Pinpoint the cell where the given text exists, returning its [x, y] midpoint coordinate. 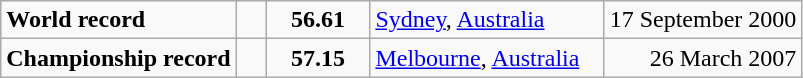
56.61 [318, 20]
26 March 2007 [703, 58]
17 September 2000 [703, 20]
World record [118, 20]
Sydney, Australia [487, 20]
57.15 [318, 58]
Melbourne, Australia [487, 58]
Championship record [118, 58]
